From the cell containing the given text, extract its center point as [X, Y] coordinate. 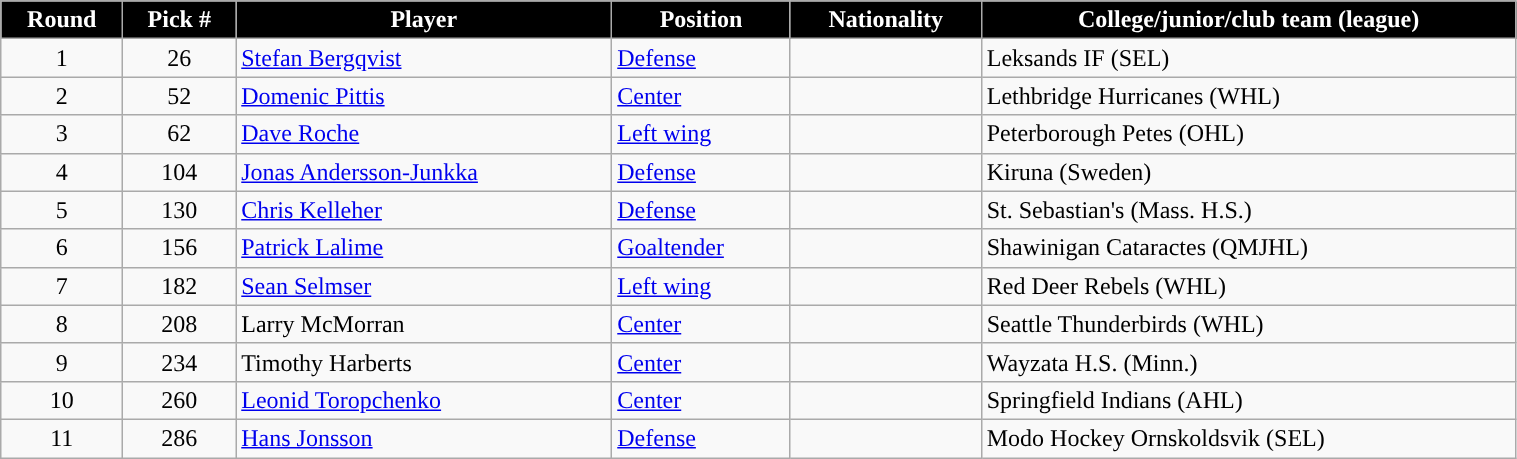
7 [62, 286]
Pick # [180, 20]
52 [180, 96]
Springfield Indians (AHL) [1248, 400]
2 [62, 96]
Lethbridge Hurricanes (WHL) [1248, 96]
Leksands IF (SEL) [1248, 58]
260 [180, 400]
Position [702, 20]
156 [180, 248]
11 [62, 438]
62 [180, 134]
4 [62, 172]
10 [62, 400]
286 [180, 438]
1 [62, 58]
Shawinigan Cataractes (QMJHL) [1248, 248]
Seattle Thunderbirds (WHL) [1248, 324]
Leonid Toropchenko [424, 400]
St. Sebastian's (Mass. H.S.) [1248, 210]
Round [62, 20]
Wayzata H.S. (Minn.) [1248, 362]
Stefan Bergqvist [424, 58]
Larry McMorran [424, 324]
Hans Jonsson [424, 438]
Nationality [886, 20]
104 [180, 172]
3 [62, 134]
Red Deer Rebels (WHL) [1248, 286]
College/junior/club team (league) [1248, 20]
Jonas Andersson-Junkka [424, 172]
Sean Selmser [424, 286]
5 [62, 210]
208 [180, 324]
Player [424, 20]
Chris Kelleher [424, 210]
Domenic Pittis [424, 96]
Goaltender [702, 248]
Kiruna (Sweden) [1248, 172]
Timothy Harberts [424, 362]
9 [62, 362]
6 [62, 248]
8 [62, 324]
Modo Hockey Ornskoldsvik (SEL) [1248, 438]
182 [180, 286]
Peterborough Petes (OHL) [1248, 134]
Patrick Lalime [424, 248]
234 [180, 362]
130 [180, 210]
26 [180, 58]
Dave Roche [424, 134]
